From the cell containing the given text, extract its center point as (x, y) coordinate. 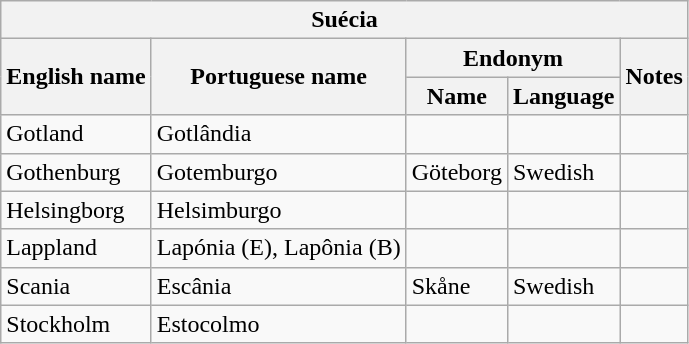
Escânia (278, 286)
Stockholm (76, 324)
Skåne (456, 286)
Lapónia (E), Lapônia (B) (278, 248)
Helsingborg (76, 210)
Suécia (345, 20)
Notes (654, 77)
Scania (76, 286)
Gotlândia (278, 134)
Helsimburgo (278, 210)
Estocolmo (278, 324)
Name (456, 96)
Gothenburg (76, 172)
Gotemburgo (278, 172)
English name (76, 77)
Portuguese name (278, 77)
Endonym (513, 58)
Göteborg (456, 172)
Language (563, 96)
Gotland (76, 134)
Lappland (76, 248)
